Capture the cell that displays the provided text and extract its (X, Y) central coordinate. 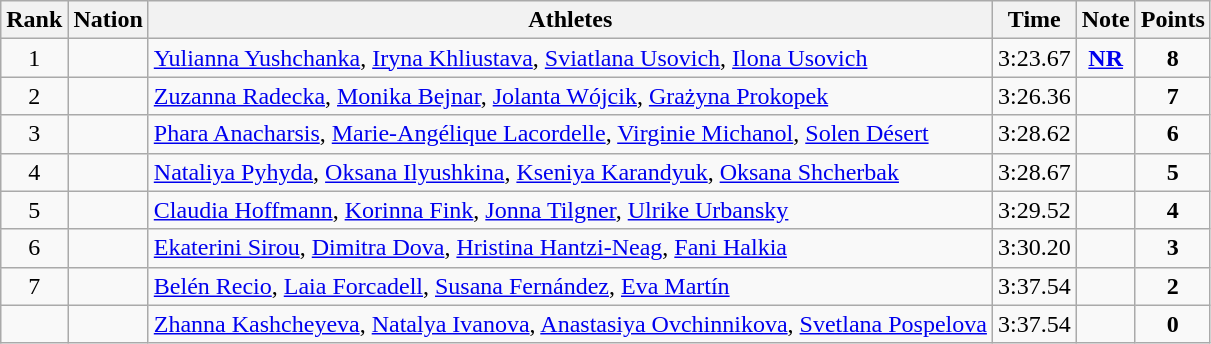
3:28.67 (1034, 172)
NR (1106, 58)
Belén Recio, Laia Forcadell, Susana Fernández, Eva Martín (570, 286)
3:28.62 (1034, 134)
Zhanna Kashcheyeva, Natalya Ivanova, Anastasiya Ovchinnikova, Svetlana Pospelova (570, 324)
3:23.67 (1034, 58)
0 (1172, 324)
3:30.20 (1034, 248)
Phara Anacharsis, Marie-Angélique Lacordelle, Virginie Michanol, Solen Désert (570, 134)
Nation (108, 20)
Claudia Hoffmann, Korinna Fink, Jonna Tilgner, Ulrike Urbansky (570, 210)
Zuzanna Radecka, Monika Bejnar, Jolanta Wójcik, Grażyna Prokopek (570, 96)
Points (1172, 20)
Yulianna Yushchanka, Iryna Khliustava, Sviatlana Usovich, Ilona Usovich (570, 58)
Note (1106, 20)
Ekaterini Sirou, Dimitra Dova, Hristina Hantzi-Neag, Fani Halkia (570, 248)
Athletes (570, 20)
3:26.36 (1034, 96)
8 (1172, 58)
1 (34, 58)
Rank (34, 20)
Nataliya Pyhyda, Oksana Ilyushkina, Kseniya Karandyuk, Oksana Shcherbak (570, 172)
Time (1034, 20)
3:29.52 (1034, 210)
